Detect which cell encompasses the target text, then output its (x, y) center coordinate. 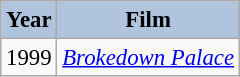
1999 (29, 58)
Year (29, 20)
Film (148, 20)
Brokedown Palace (148, 58)
